Return the [x, y] coordinate for the center point of the cell that contains the specified text.  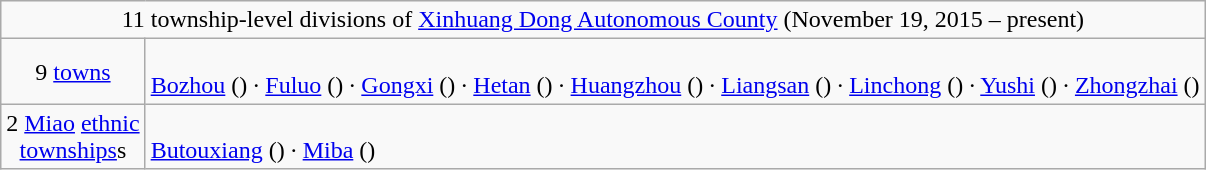
11 township-level divisions of Xinhuang Dong Autonomous County (November 19, 2015 – present) [603, 20]
Bozhou () · Fuluo () · Gongxi () · Hetan () · Huangzhou () · Liangsan () · Linchong () · Yushi () · Zhongzhai () [675, 72]
2 Miao ethnic townshipss [73, 136]
Butouxiang () · Miba () [675, 136]
9 towns [73, 72]
